Extract the [X, Y] coordinate from the center of the cell holding the provided text.  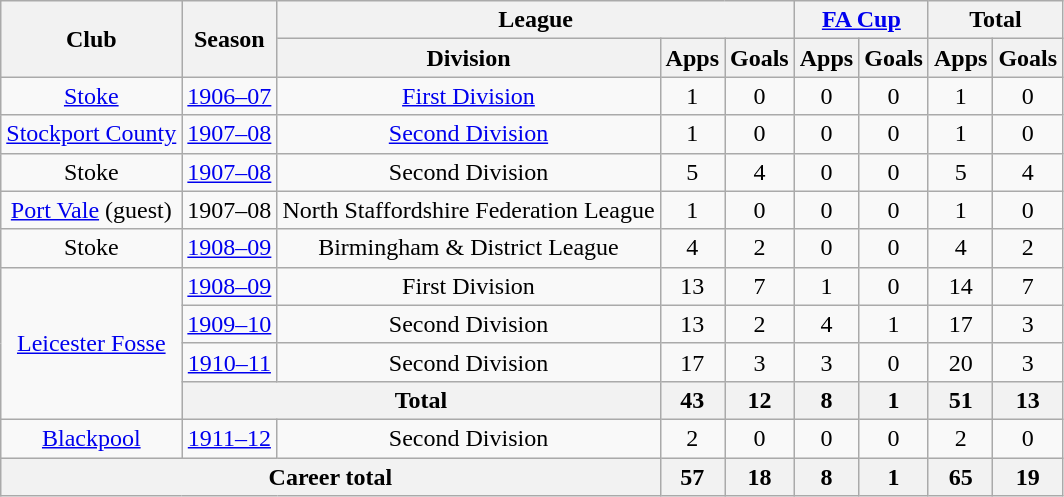
57 [692, 477]
19 [1028, 477]
18 [759, 477]
12 [759, 400]
League [536, 20]
43 [692, 400]
Club [92, 39]
Blackpool [92, 438]
Port Vale (guest) [92, 210]
20 [960, 362]
Stockport County [92, 134]
Season [230, 39]
North Staffordshire Federation League [468, 210]
65 [960, 477]
14 [960, 286]
Leicester Fosse [92, 343]
Division [468, 58]
1910–11 [230, 362]
Career total [330, 477]
1909–10 [230, 324]
1906–07 [230, 96]
Birmingham & District League [468, 248]
51 [960, 400]
1911–12 [230, 438]
FA Cup [861, 20]
